From the cell containing the given text, extract its center point as [x, y] coordinate. 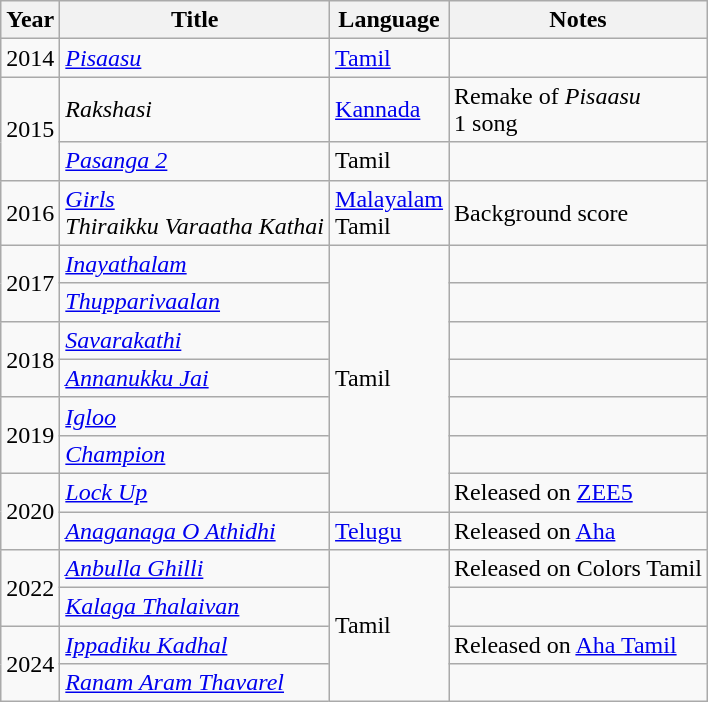
Ippadiku Kadhal [195, 645]
Lock Up [195, 492]
2018 [30, 359]
2016 [30, 212]
Notes [578, 20]
Released on ZEE5 [578, 492]
2017 [30, 283]
Telugu [390, 531]
Language [390, 20]
GirlsThiraikku Varaatha Kathai [195, 212]
Released on Aha Tamil [578, 645]
2020 [30, 511]
2024 [30, 664]
2022 [30, 588]
Year [30, 20]
Background score [578, 212]
Pasanga 2 [195, 161]
Igloo [195, 416]
2019 [30, 435]
Anaganaga O Athidhi [195, 531]
Rakshasi [195, 110]
Annanukku Jai [195, 378]
Ranam Aram Thavarel [195, 683]
Inayathalam [195, 264]
Champion [195, 454]
Released on Colors Tamil [578, 569]
Released on Aha [578, 531]
2015 [30, 128]
Anbulla Ghilli [195, 569]
Remake of Pisaasu1 song [578, 110]
Kalaga Thalaivan [195, 607]
Kannada [390, 110]
Thupparivaalan [195, 302]
Savarakathi [195, 340]
MalayalamTamil [390, 212]
2014 [30, 58]
Pisaasu [195, 58]
Title [195, 20]
